Locate the cell with the specified text and output its [x, y] center coordinate. 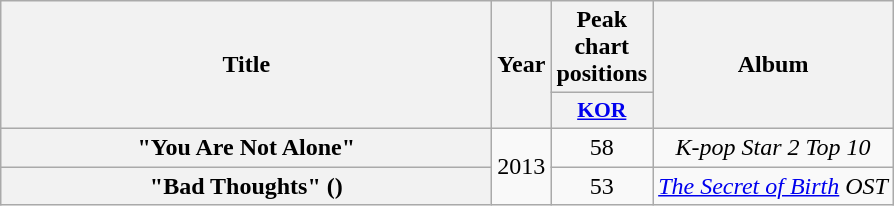
K-pop Star 2 Top 10 [774, 147]
"You Are Not Alone" [246, 147]
"Bad Thoughts" () [246, 185]
KOR [602, 111]
The Secret of Birth OST [774, 185]
58 [602, 147]
Year [522, 65]
Title [246, 65]
53 [602, 185]
Peak chart positions [602, 47]
2013 [522, 166]
Album [774, 65]
